Search for the cell housing the specified text and yield its (x, y) center coordinate. 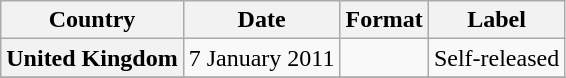
Format (384, 20)
Country (92, 20)
7 January 2011 (262, 58)
Date (262, 20)
Label (496, 20)
Self-released (496, 58)
United Kingdom (92, 58)
